Return (X, Y) of the center of cell containing provided text 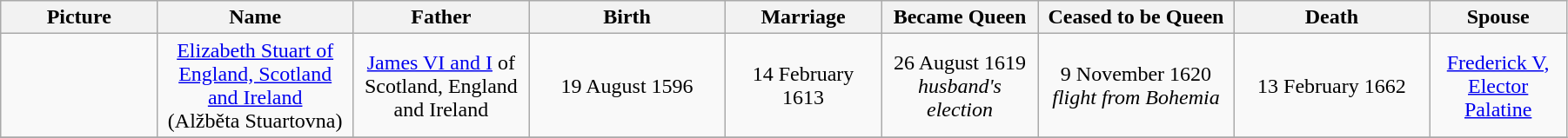
Ceased to be Queen (1136, 17)
26 August 1619husband's election (960, 85)
Father (441, 17)
19 August 1596 (627, 85)
Elizabeth Stuart of England, Scotland and Ireland(Alžběta Stuartovna) (256, 85)
James VI and I of Scotland, England and Ireland (441, 85)
Frederick V, Elector Palatine (1498, 85)
13 February 1662 (1331, 85)
Death (1331, 17)
9 November 1620flight from Bohemia (1136, 85)
Birth (627, 17)
Marriage (803, 17)
Picture (79, 17)
Became Queen (960, 17)
14 February 1613 (803, 85)
Name (256, 17)
Spouse (1498, 17)
